Return (x, y) of the center of cell containing provided text 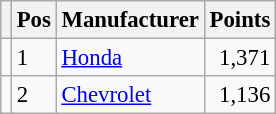
Chevrolet (130, 95)
Honda (130, 58)
1,371 (240, 58)
2 (34, 95)
1,136 (240, 95)
Manufacturer (130, 20)
Pos (34, 20)
1 (34, 58)
Points (240, 20)
